For the text-containing cell, return its midpoint in (x, y) coordinate format. 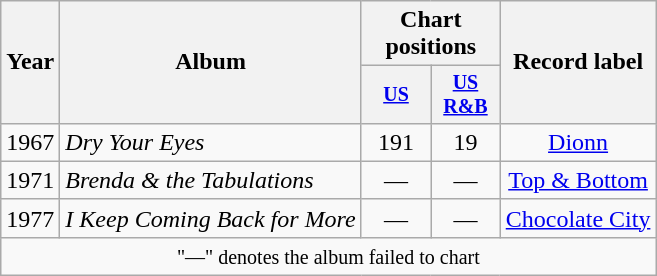
Year (30, 62)
1977 (30, 218)
1971 (30, 180)
Brenda & the Tabulations (210, 180)
US (396, 94)
Top & Bottom (578, 180)
Record label (578, 62)
191 (396, 142)
Chocolate City (578, 218)
Dionn (578, 142)
1967 (30, 142)
USR&B (466, 94)
"—" denotes the album failed to chart (328, 256)
Chart positions (430, 34)
Album (210, 62)
Dry Your Eyes (210, 142)
I Keep Coming Back for More (210, 218)
19 (466, 142)
